Pinpoint the cell where the given text exists, returning its (x, y) midpoint coordinate. 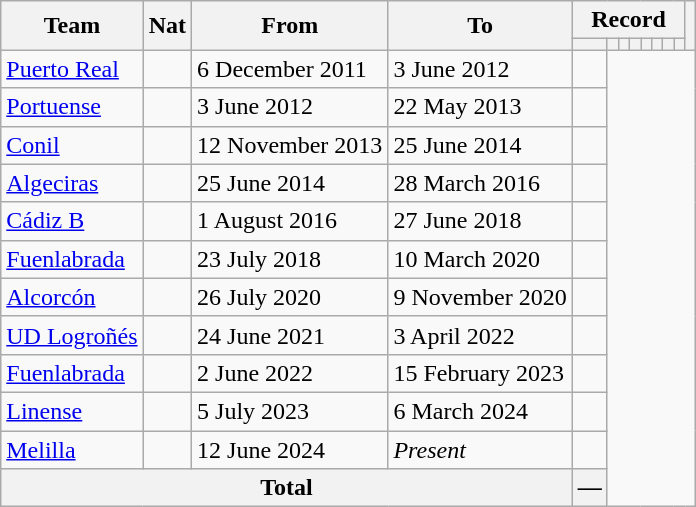
27 June 2018 (480, 221)
2 June 2022 (290, 373)
12 June 2024 (290, 449)
To (480, 26)
Total (287, 488)
— (590, 488)
Puerto Real (72, 69)
1 August 2016 (290, 221)
Alcorcón (72, 297)
6 December 2011 (290, 69)
Algeciras (72, 183)
Conil (72, 145)
6 March 2024 (480, 411)
UD Logroñés (72, 335)
12 November 2013 (290, 145)
23 July 2018 (290, 259)
Nat (167, 26)
Cádiz B (72, 221)
26 July 2020 (290, 297)
15 February 2023 (480, 373)
Team (72, 26)
Portuense (72, 107)
Present (480, 449)
9 November 2020 (480, 297)
From (290, 26)
Melilla (72, 449)
3 April 2022 (480, 335)
22 May 2013 (480, 107)
5 July 2023 (290, 411)
28 March 2016 (480, 183)
24 June 2021 (290, 335)
Record (628, 20)
Linense (72, 411)
10 March 2020 (480, 259)
